Capture the cell that displays the provided text and extract its (x, y) central coordinate. 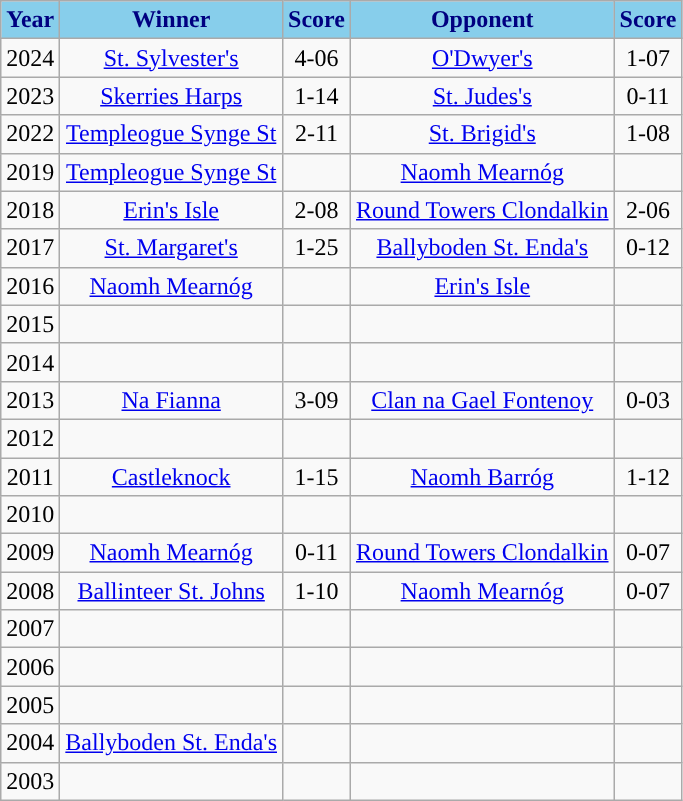
Opponent (482, 20)
1-07 (648, 58)
2-06 (648, 210)
2014 (30, 362)
2019 (30, 172)
Skerries Harps (172, 96)
St. Margaret's (172, 248)
2023 (30, 96)
2004 (30, 743)
2003 (30, 781)
1-12 (648, 477)
2015 (30, 324)
2006 (30, 667)
1-14 (317, 96)
3-09 (317, 400)
0-12 (648, 248)
Year (30, 20)
2-08 (317, 210)
1-10 (317, 591)
2018 (30, 210)
Na Fianna (172, 400)
2010 (30, 515)
O'Dwyer's (482, 58)
2007 (30, 629)
Castleknock (172, 477)
Clan na Gael Fontenoy (482, 400)
Ballinteer St. Johns (172, 591)
4-06 (317, 58)
2005 (30, 705)
St. Judes's (482, 96)
St. Sylvester's (172, 58)
St. Brigid's (482, 134)
2011 (30, 477)
2017 (30, 248)
2012 (30, 438)
2016 (30, 286)
2009 (30, 553)
1-25 (317, 248)
0-03 (648, 400)
Naomh Barróg (482, 477)
1-08 (648, 134)
2008 (30, 591)
2024 (30, 58)
Winner (172, 20)
2-11 (317, 134)
2013 (30, 400)
1-15 (317, 477)
2022 (30, 134)
